Search for the cell housing the specified text and yield its [X, Y] center coordinate. 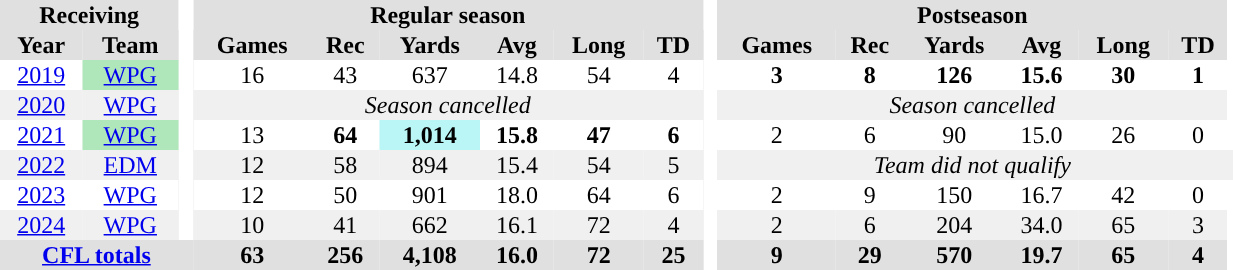
2022 [41, 165]
1 [1198, 75]
15.4 [518, 165]
47 [598, 135]
570 [954, 255]
15.0 [1042, 135]
13 [252, 135]
Receiving [89, 15]
16.1 [518, 225]
4,108 [430, 255]
894 [430, 165]
19.7 [1042, 255]
EDM [130, 165]
58 [346, 165]
2023 [41, 195]
Postseason [972, 15]
14.8 [518, 75]
41 [346, 225]
90 [954, 135]
637 [430, 75]
256 [346, 255]
34.0 [1042, 225]
2019 [41, 75]
Team [130, 45]
2020 [41, 105]
42 [1124, 195]
901 [430, 195]
50 [346, 195]
25 [674, 255]
150 [954, 195]
Team did not qualify [972, 165]
26 [1124, 135]
2021 [41, 135]
63 [252, 255]
8 [870, 75]
CFL totals [96, 255]
43 [346, 75]
Year [41, 45]
15.8 [518, 135]
1,014 [430, 135]
29 [870, 255]
204 [954, 225]
16 [252, 75]
Regular season [448, 15]
30 [1124, 75]
2024 [41, 225]
18.0 [518, 195]
16.0 [518, 255]
16.7 [1042, 195]
15.6 [1042, 75]
662 [430, 225]
5 [674, 165]
10 [252, 225]
126 [954, 75]
